Return the (x, y) coordinate for the center point of the cell that contains the specified text.  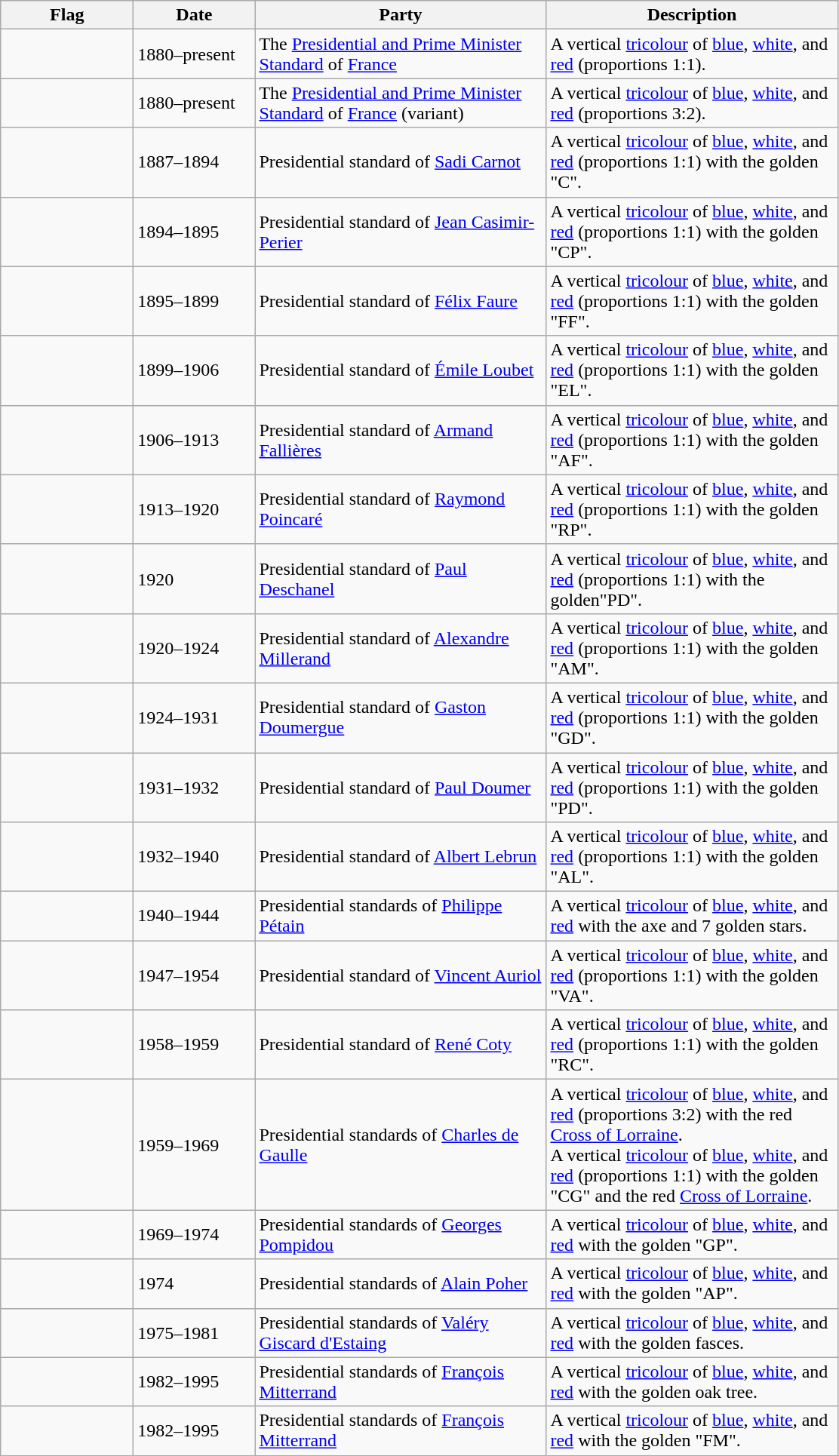
The Presidential and Prime Minister Standard of France (401, 54)
1899–1906 (195, 370)
1958–1959 (195, 1045)
A vertical tricolour of blue, white, and red with the golden oak tree. (692, 1382)
1913–1920 (195, 509)
The Presidential and Prime Minister Standard of France (variant) (401, 103)
1974 (195, 1284)
Presidential standard of Émile Loubet (401, 370)
1975–1981 (195, 1332)
A vertical tricolour of blue, white, and red with the axe and 7 golden stars. (692, 916)
A vertical tricolour of blue, white, and red (proportions 1:1) with the golden "GD". (692, 717)
A vertical tricolour of blue, white, and red with the golden "FM". (692, 1430)
Presidential standard of Armand Fallières (401, 440)
Presidential standards of Georges Pompidou (401, 1234)
Presidential standards of Valéry Giscard d'Estaing (401, 1332)
Presidential standard of Félix Faure (401, 301)
1920 (195, 579)
Presidential standards of Alain Poher (401, 1284)
A vertical tricolour of blue, white, and red with the golden "AP". (692, 1284)
A vertical tricolour of blue, white, and red (proportions 1:1) with the golden "CP". (692, 232)
Presidential standard of Raymond Poincaré (401, 509)
A vertical tricolour of blue, white, and red (proportions 1:1) with the golden "C". (692, 162)
Presidential standard of Paul Deschanel (401, 579)
1895–1899 (195, 301)
A vertical tricolour of blue, white, and red (proportions 1:1) with the golden "VA". (692, 975)
Presidential standard of René Coty (401, 1045)
Presidential standards of Charles de Gaulle (401, 1145)
Presidential standard of Albert Lebrun (401, 857)
Date (195, 15)
1969–1974 (195, 1234)
Presidential standard of Jean Casimir-Perier (401, 232)
1920–1924 (195, 648)
A vertical tricolour of blue, white, and red (proportions 1:1) with the golden "FF". (692, 301)
Party (401, 15)
A vertical tricolour of blue, white, and red (proportions 1:1). (692, 54)
Presidential standard of Vincent Auriol (401, 975)
1894–1895 (195, 232)
1959–1969 (195, 1145)
1924–1931 (195, 717)
Presidential standard of Sadi Carnot (401, 162)
A vertical tricolour of blue, white, and red (proportions 1:1) with the golden"PD". (692, 579)
1947–1954 (195, 975)
A vertical tricolour of blue, white, and red (proportions 1:1) with the golden "EL". (692, 370)
1932–1940 (195, 857)
1887–1894 (195, 162)
A vertical tricolour of blue, white, and red (proportions 3:2). (692, 103)
A vertical tricolour of blue, white, and red (proportions 1:1) with the golden "RP". (692, 509)
A vertical tricolour of blue, white, and red (proportions 1:1) with the golden "AL". (692, 857)
A vertical tricolour of blue, white, and red (proportions 1:1) with the golden "AF". (692, 440)
A vertical tricolour of blue, white, and red with the golden "GP". (692, 1234)
A vertical tricolour of blue, white, and red (proportions 1:1) with the golden "AM". (692, 648)
Presidential standard of Paul Doumer (401, 788)
Presidential standard of Gaston Doumergue (401, 717)
1940–1944 (195, 916)
Description (692, 15)
1906–1913 (195, 440)
A vertical tricolour of blue, white, and red with the golden fasces. (692, 1332)
A vertical tricolour of blue, white, and red (proportions 1:1) with the golden "RC". (692, 1045)
1931–1932 (195, 788)
Presidential standards of Philippe Pétain (401, 916)
Flag (67, 15)
Presidential standard of Alexandre Millerand (401, 648)
A vertical tricolour of blue, white, and red (proportions 1:1) with the golden "PD". (692, 788)
